Locate the cell with the specified text and output its [x, y] center coordinate. 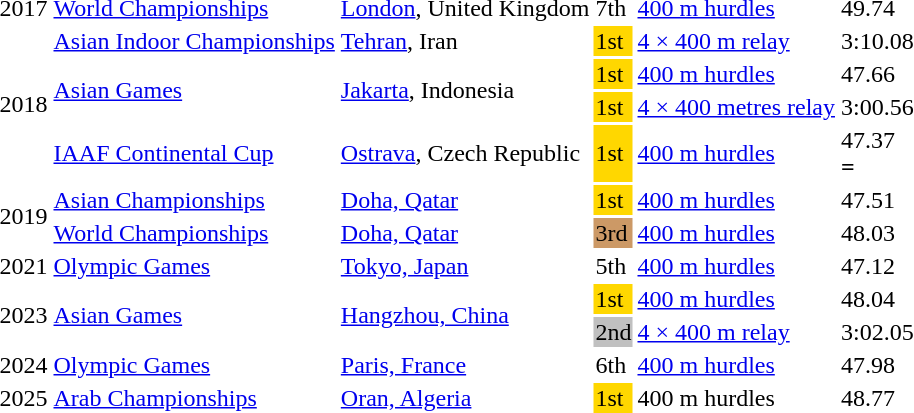
Asian Championships [194, 200]
Ostrava, Czech Republic [465, 154]
6th [614, 365]
5th [614, 266]
IAAF Continental Cup [194, 154]
Asian Indoor Championships [194, 41]
Tokyo, Japan [465, 266]
2nd [614, 332]
3rd [614, 233]
Jakarta, Indonesia [465, 90]
4 × 400 metres relay [736, 107]
Arab Championships [194, 398]
Hangzhou, China [465, 316]
Paris, France [465, 365]
Oran, Algeria [465, 398]
World Championships [194, 233]
Tehran, Iran [465, 41]
